Scan for the cell matching the given text and deliver its (x, y) coordinate at center. 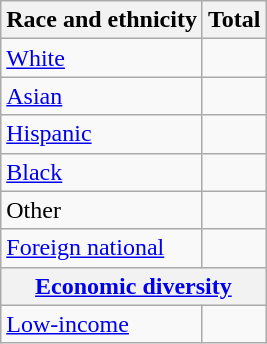
White (102, 58)
Black (102, 172)
Economic diversity (134, 286)
Low-income (102, 324)
Asian (102, 96)
Foreign national (102, 248)
Hispanic (102, 134)
Total (234, 20)
Race and ethnicity (102, 20)
Other (102, 210)
